Identify which cell holds the provided text, then report its [x, y] central coordinate. 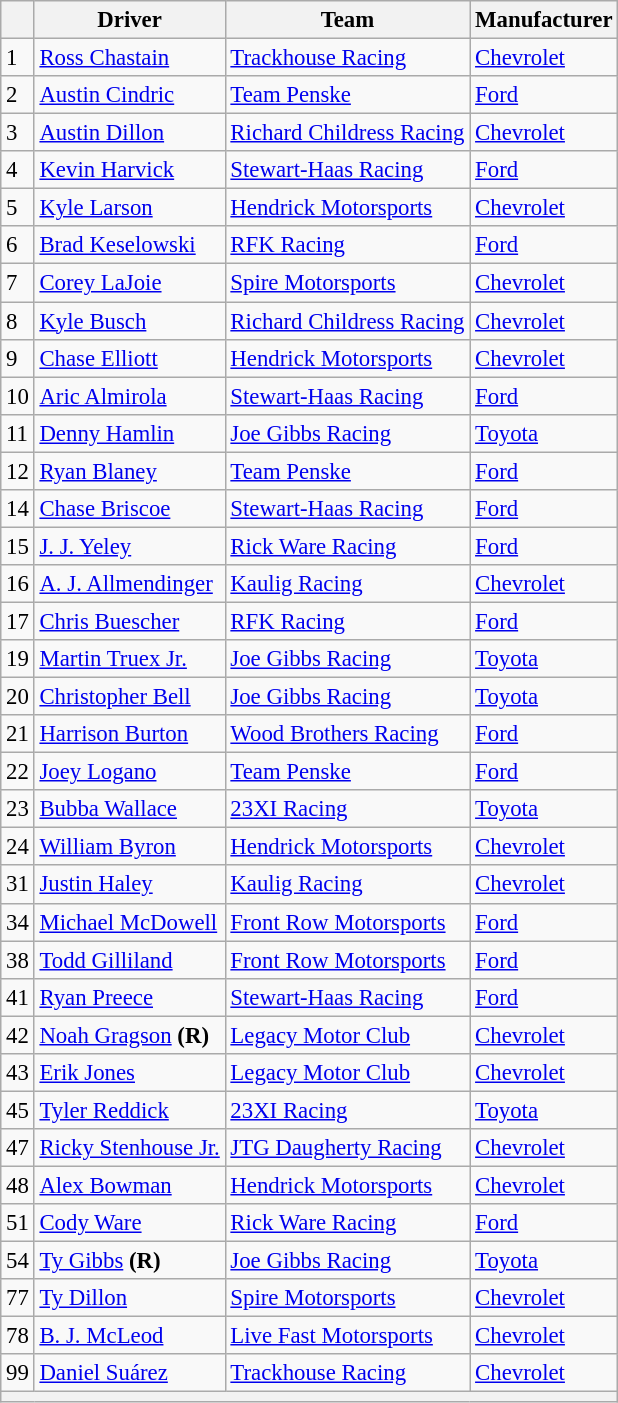
Tyler Reddick [130, 1110]
Martin Truex Jr. [130, 659]
Wood Brothers Racing [348, 734]
A. J. Allmendinger [130, 584]
42 [18, 1035]
48 [18, 1185]
Christopher Bell [130, 697]
Austin Cindric [130, 95]
Todd Gilliland [130, 960]
99 [18, 1373]
Team [348, 20]
Ty Dillon [130, 1298]
Chase Briscoe [130, 509]
41 [18, 997]
Live Fast Motorsports [348, 1336]
Corey LaJoie [130, 283]
Ryan Preece [130, 997]
21 [18, 734]
Michael McDowell [130, 922]
4 [18, 170]
8 [18, 321]
Alex Bowman [130, 1185]
J. J. Yeley [130, 546]
77 [18, 1298]
12 [18, 471]
Aric Almirola [130, 396]
54 [18, 1261]
6 [18, 245]
17 [18, 621]
3 [18, 133]
10 [18, 396]
Driver [130, 20]
47 [18, 1148]
1 [18, 58]
9 [18, 358]
Erik Jones [130, 1073]
22 [18, 772]
Austin Dillon [130, 133]
45 [18, 1110]
William Byron [130, 847]
43 [18, 1073]
11 [18, 433]
19 [18, 659]
Ryan Blaney [130, 471]
Ricky Stenhouse Jr. [130, 1148]
14 [18, 509]
51 [18, 1223]
Ty Gibbs (R) [130, 1261]
Kevin Harvick [130, 170]
16 [18, 584]
Ross Chastain [130, 58]
B. J. McLeod [130, 1336]
34 [18, 922]
Daniel Suárez [130, 1373]
31 [18, 885]
Denny Hamlin [130, 433]
Cody Ware [130, 1223]
Harrison Burton [130, 734]
Kyle Busch [130, 321]
5 [18, 208]
Kyle Larson [130, 208]
Brad Keselowski [130, 245]
Chris Buescher [130, 621]
24 [18, 847]
Chase Elliott [130, 358]
78 [18, 1336]
Noah Gragson (R) [130, 1035]
7 [18, 283]
Joey Logano [130, 772]
15 [18, 546]
23 [18, 809]
38 [18, 960]
JTG Daugherty Racing [348, 1148]
Bubba Wallace [130, 809]
Justin Haley [130, 885]
2 [18, 95]
Manufacturer [544, 20]
20 [18, 697]
